Determine the [x, y] coordinate at the center of the cell enclosing the given text.  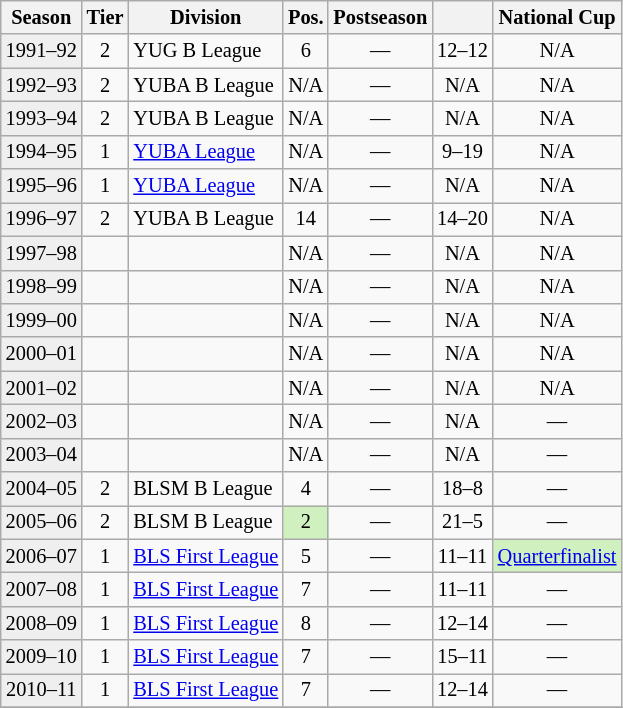
1993–94 [42, 118]
2010–11 [42, 690]
2004–05 [42, 489]
2002–03 [42, 421]
14 [306, 219]
National Cup [558, 17]
1994–95 [42, 152]
2008–09 [42, 623]
8 [306, 623]
2001–02 [42, 388]
6 [306, 51]
2009–10 [42, 657]
1995–96 [42, 186]
21–5 [462, 522]
9–19 [462, 152]
1996–97 [42, 219]
5 [306, 556]
2003–04 [42, 455]
2006–07 [42, 556]
1997–98 [42, 253]
1992–93 [42, 85]
1999–00 [42, 320]
Season [42, 17]
Pos. [306, 17]
Tier [106, 17]
14–20 [462, 219]
4 [306, 489]
Division [206, 17]
12–12 [462, 51]
YUG B League [206, 51]
2007–08 [42, 589]
1998–99 [42, 287]
1991–92 [42, 51]
15–11 [462, 657]
2005–06 [42, 522]
2000–01 [42, 354]
Quarterfinalist [558, 556]
18–8 [462, 489]
Postseason [380, 17]
